Return (X, Y) of the center of cell containing provided text 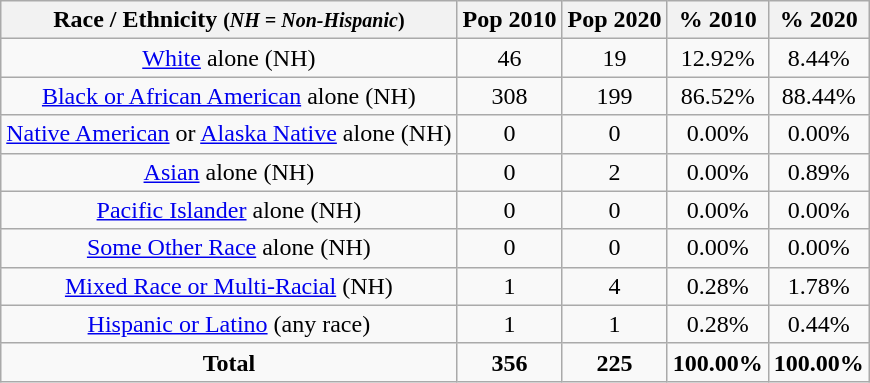
Native American or Alaska Native alone (NH) (229, 134)
Total (229, 362)
1.78% (818, 286)
88.44% (818, 96)
Race / Ethnicity (NH = Non-Hispanic) (229, 20)
2 (614, 172)
Pop 2010 (510, 20)
0.44% (818, 324)
% 2020 (818, 20)
19 (614, 58)
46 (510, 58)
Some Other Race alone (NH) (229, 248)
Pacific Islander alone (NH) (229, 210)
0.89% (818, 172)
Asian alone (NH) (229, 172)
308 (510, 96)
% 2010 (718, 20)
Hispanic or Latino (any race) (229, 324)
4 (614, 286)
199 (614, 96)
Pop 2020 (614, 20)
8.44% (818, 58)
White alone (NH) (229, 58)
86.52% (718, 96)
Black or African American alone (NH) (229, 96)
Mixed Race or Multi-Racial (NH) (229, 286)
12.92% (718, 58)
225 (614, 362)
356 (510, 362)
